Determine the [x, y] coordinate at the center of the cell enclosing the given text.  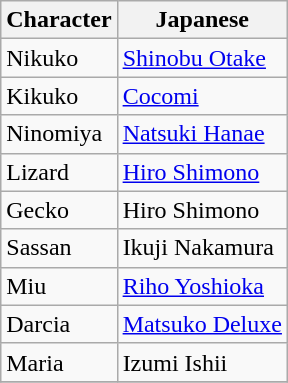
Riho Yoshioka [202, 286]
Lizard [59, 172]
Izumi Ishii [202, 362]
Nikuko [59, 58]
Cocomi [202, 96]
Ikuji Nakamura [202, 248]
Natsuki Hanae [202, 134]
Shinobu Otake [202, 58]
Sassan [59, 248]
Maria [59, 362]
Character [59, 20]
Ninomiya [59, 134]
Japanese [202, 20]
Gecko [59, 210]
Darcia [59, 324]
Matsuko Deluxe [202, 324]
Miu [59, 286]
Kikuko [59, 96]
